For the text-containing cell, return its midpoint in [x, y] coordinate format. 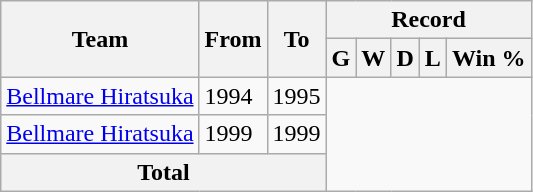
L [432, 58]
1995 [296, 96]
1994 [233, 96]
Team [100, 39]
Win % [488, 58]
G [341, 58]
D [405, 58]
Total [164, 172]
Record [428, 20]
W [374, 58]
To [296, 39]
From [233, 39]
